For the text-containing cell, return its midpoint in (x, y) coordinate format. 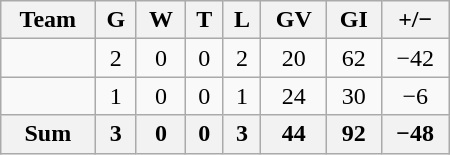
Sum (48, 134)
GI (354, 20)
92 (354, 134)
W (160, 20)
−42 (415, 58)
30 (354, 96)
G (116, 20)
GV (294, 20)
T (204, 20)
Team (48, 20)
20 (294, 58)
−48 (415, 134)
−6 (415, 96)
+/− (415, 20)
62 (354, 58)
L (242, 20)
24 (294, 96)
44 (294, 134)
